Provide the [X, Y] coordinate of the cell's center where the given text is located.  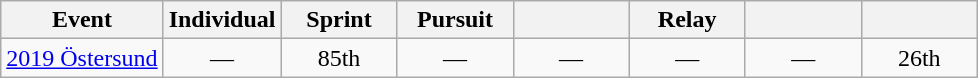
85th [339, 58]
Sprint [339, 20]
26th [919, 58]
Individual [222, 20]
Event [82, 20]
2019 Östersund [82, 58]
Pursuit [455, 20]
Relay [687, 20]
